From the cell containing the given text, extract its center point as [x, y] coordinate. 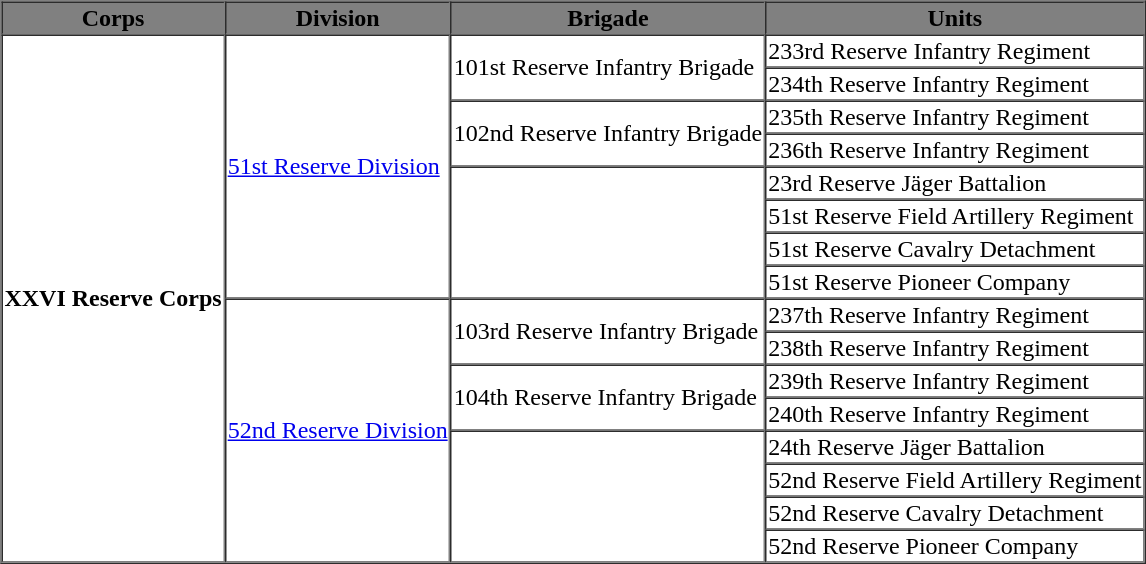
238th Reserve Infantry Regiment [954, 348]
234th Reserve Infantry Regiment [954, 84]
24th Reserve Jäger Battalion [954, 446]
51st Reserve Field Artillery Regiment [954, 216]
Corps [112, 18]
Division [338, 18]
23rd Reserve Jäger Battalion [954, 182]
103rd Reserve Infantry Brigade [608, 331]
XXVI Reserve Corps [112, 298]
237th Reserve Infantry Regiment [954, 314]
Brigade [608, 18]
239th Reserve Infantry Regiment [954, 380]
52nd Reserve Field Artillery Regiment [954, 480]
Units [954, 18]
51st Reserve Division [338, 166]
236th Reserve Infantry Regiment [954, 150]
102nd Reserve Infantry Brigade [608, 133]
240th Reserve Infantry Regiment [954, 414]
104th Reserve Infantry Brigade [608, 397]
52nd Reserve Division [338, 430]
51st Reserve Pioneer Company [954, 282]
101st Reserve Infantry Brigade [608, 67]
233rd Reserve Infantry Regiment [954, 50]
51st Reserve Cavalry Detachment [954, 248]
52nd Reserve Cavalry Detachment [954, 512]
235th Reserve Infantry Regiment [954, 116]
52nd Reserve Pioneer Company [954, 546]
